Return [x, y] of the center of cell containing provided text 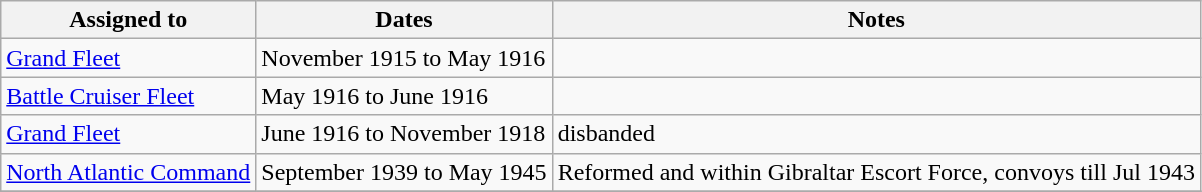
Assigned to [128, 20]
Notes [876, 20]
May 1916 to June 1916 [404, 96]
September 1939 to May 1945 [404, 172]
June 1916 to November 1918 [404, 134]
disbanded [876, 134]
November 1915 to May 1916 [404, 58]
Dates [404, 20]
Reformed and within Gibraltar Escort Force, convoys till Jul 1943 [876, 172]
North Atlantic Command [128, 172]
Battle Cruiser Fleet [128, 96]
